Extract the [X, Y] coordinate from the center of the cell holding the provided text.  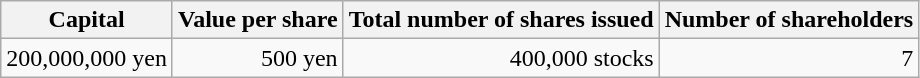
Number of shareholders [789, 20]
7 [789, 58]
500 yen [258, 58]
400,000 stocks [501, 58]
Value per share [258, 20]
200,000,000 yen [87, 58]
Capital [87, 20]
Total number of shares issued [501, 20]
